Search for the cell housing the specified text and yield its [X, Y] center coordinate. 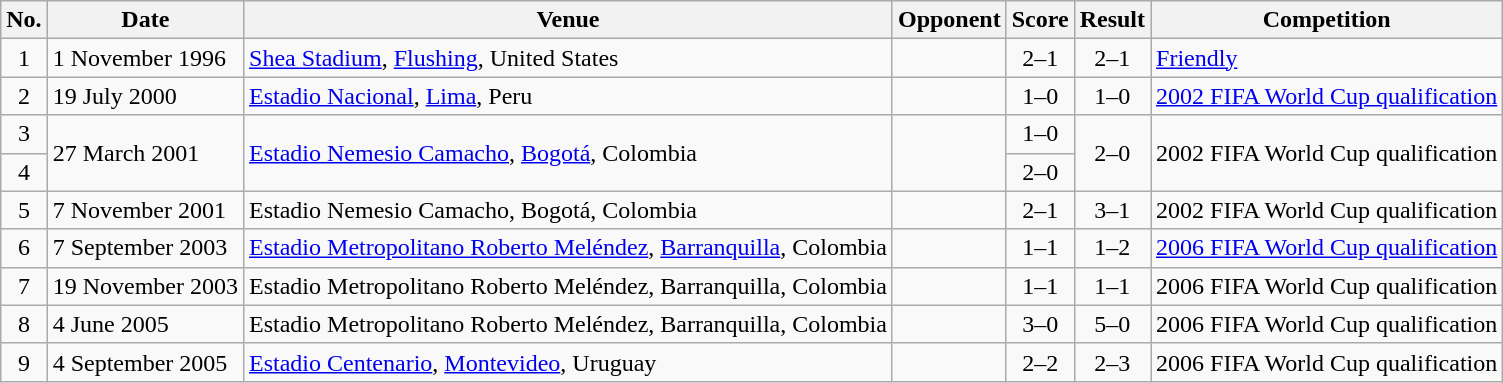
4 September 2005 [145, 362]
7 September 2003 [145, 248]
1 [24, 58]
3–0 [1040, 324]
1–2 [1112, 248]
5 [24, 210]
6 [24, 248]
Shea Stadium, Flushing, United States [568, 58]
Estadio Nacional, Lima, Peru [568, 96]
19 November 2003 [145, 286]
Estadio Centenario, Montevideo, Uruguay [568, 362]
Opponent [949, 20]
Competition [1327, 20]
4 [24, 172]
8 [24, 324]
9 [24, 362]
7 [24, 286]
27 March 2001 [145, 153]
19 July 2000 [145, 96]
4 June 2005 [145, 324]
No. [24, 20]
2–2 [1040, 362]
7 November 2001 [145, 210]
3–1 [1112, 210]
Date [145, 20]
1 November 1996 [145, 58]
2–3 [1112, 362]
2 [24, 96]
Score [1040, 20]
Friendly [1327, 58]
Result [1112, 20]
Venue [568, 20]
5–0 [1112, 324]
3 [24, 134]
